Pinpoint the cell where the given text exists, returning its [X, Y] midpoint coordinate. 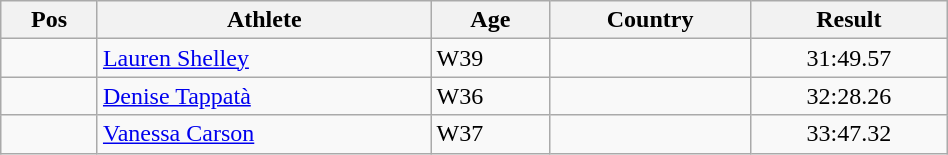
33:47.32 [848, 134]
Result [848, 20]
Lauren Shelley [264, 58]
Country [650, 20]
32:28.26 [848, 96]
W36 [490, 96]
Athlete [264, 20]
31:49.57 [848, 58]
Denise Tappatà [264, 96]
Age [490, 20]
W37 [490, 134]
W39 [490, 58]
Vanessa Carson [264, 134]
Pos [50, 20]
